Return (x, y) of the center of cell containing provided text 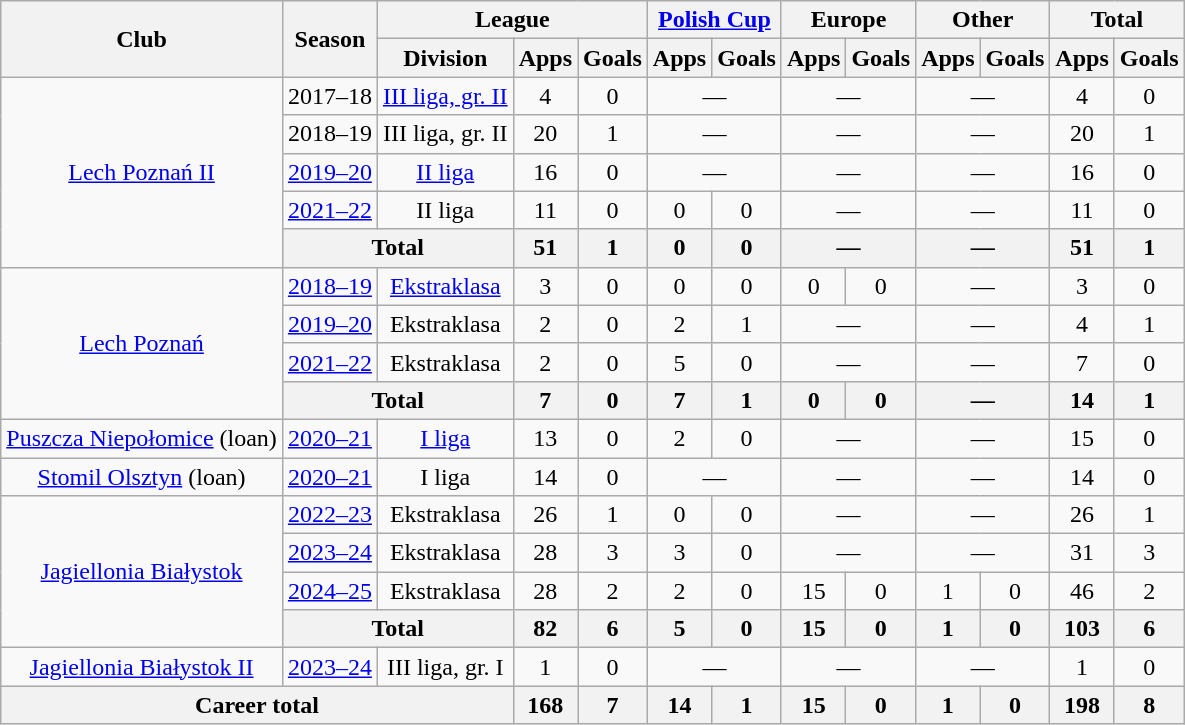
Europe (848, 20)
2022–23 (330, 515)
League (512, 20)
Polish Cup (714, 20)
2017–18 (330, 96)
198 (1082, 705)
Lech Poznań II (142, 172)
103 (1082, 629)
Division (445, 58)
82 (545, 629)
Stomil Olsztyn (loan) (142, 477)
Career total (257, 705)
Puszcza Niepołomice (loan) (142, 438)
III liga, gr. I (445, 667)
13 (545, 438)
Lech Poznań (142, 343)
31 (1082, 553)
Other (983, 20)
46 (1082, 591)
Jagiellonia Białystok II (142, 667)
Season (330, 39)
168 (545, 705)
Jagiellonia Białystok (142, 572)
Club (142, 39)
2024–25 (330, 591)
8 (1149, 705)
